Return [X, Y] of the center of cell containing provided text 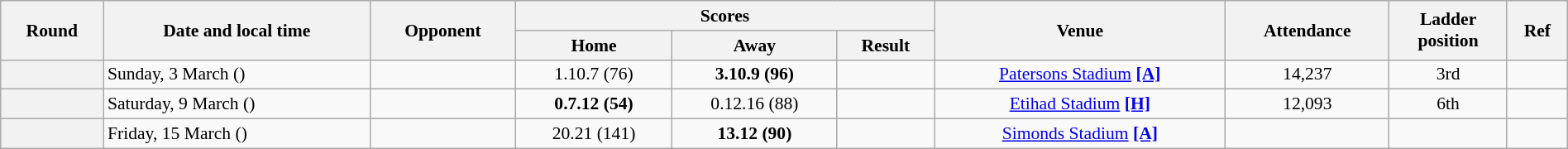
12,093 [1307, 104]
Friday, 15 March () [237, 134]
Venue [1080, 30]
Round [52, 30]
3.10.9 (96) [754, 74]
Scores [724, 16]
Result [886, 46]
14,237 [1307, 74]
0.7.12 (54) [594, 104]
Etihad Stadium [H] [1080, 104]
Ref [1537, 30]
Date and local time [237, 30]
Opponent [443, 30]
Sunday, 3 March () [237, 74]
1.10.7 (76) [594, 74]
Away [754, 46]
13.12 (90) [754, 134]
3rd [1449, 74]
Home [594, 46]
Ladderposition [1449, 30]
Saturday, 9 March () [237, 104]
20.21 (141) [594, 134]
Patersons Stadium [A] [1080, 74]
Simonds Stadium [A] [1080, 134]
0.12.16 (88) [754, 104]
6th [1449, 104]
Attendance [1307, 30]
